Locate the cell with the specified text and output its [x, y] center coordinate. 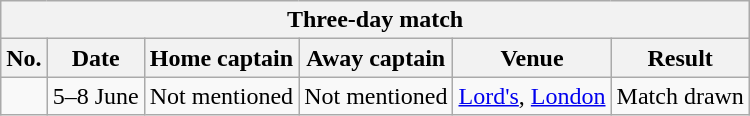
Three-day match [376, 20]
Match drawn [680, 96]
5–8 June [96, 96]
Home captain [221, 58]
Away captain [376, 58]
Result [680, 58]
Venue [532, 58]
No. [24, 58]
Lord's, London [532, 96]
Date [96, 58]
